Provide the (X, Y) coordinate of the cell's center where the given text is located.  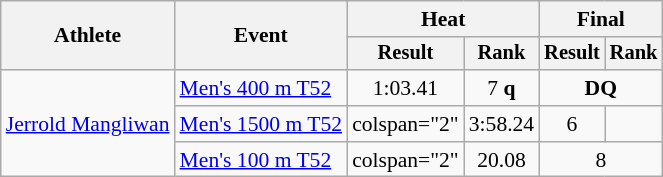
DQ (600, 88)
6 (572, 124)
Men's 1500 m T52 (262, 124)
3:58.24 (502, 124)
Heat (443, 19)
colspan="2" (406, 124)
Final (600, 19)
Athlete (88, 36)
1:03.41 (406, 88)
7 q (502, 88)
Event (262, 36)
Jerrold Mangliwan (88, 124)
Men's 400 m T52 (262, 88)
